Locate the cell with the specified text and output its [x, y] center coordinate. 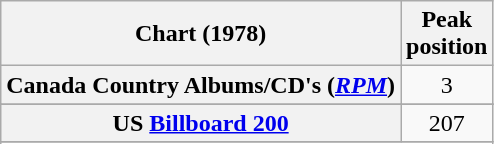
3 [447, 85]
Peak position [447, 34]
Canada Country Albums/CD's (RPM) [201, 85]
Chart (1978) [201, 34]
207 [447, 123]
US Billboard 200 [201, 123]
